Detect which cell encompasses the target text, then output its (X, Y) center coordinate. 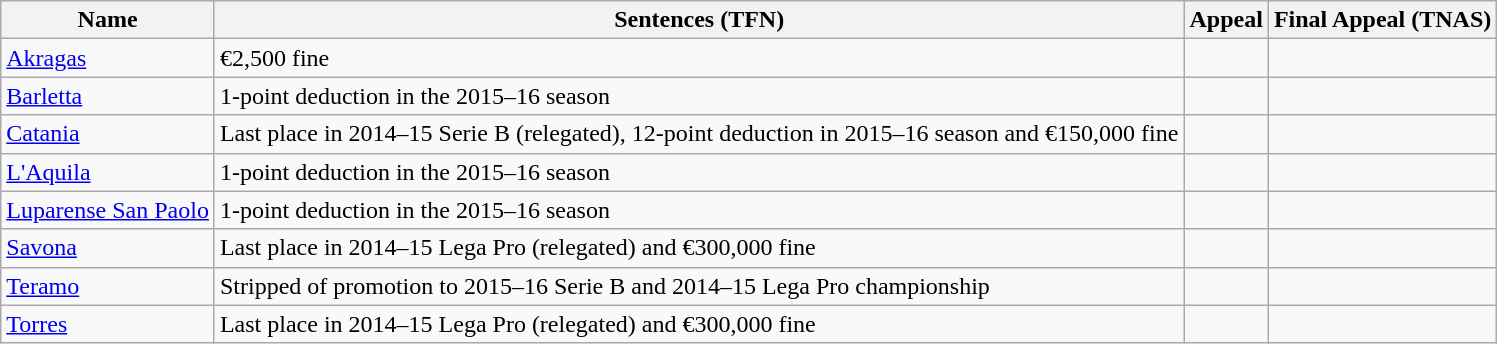
Name (108, 20)
Luparense San Paolo (108, 210)
Last place in 2014–15 Serie B (relegated), 12-point deduction in 2015–16 season and €150,000 fine (699, 134)
€2,500 fine (699, 58)
L'Aquila (108, 172)
Stripped of promotion to 2015–16 Serie B and 2014–15 Lega Pro championship (699, 286)
Catania (108, 134)
Appeal (1226, 20)
Savona (108, 248)
Barletta (108, 96)
Final Appeal (TNAS) (1382, 20)
Akragas (108, 58)
Torres (108, 324)
Sentences (TFN) (699, 20)
Teramo (108, 286)
